Find where the given text appears and provide that cell's center as (x, y) coordinate. 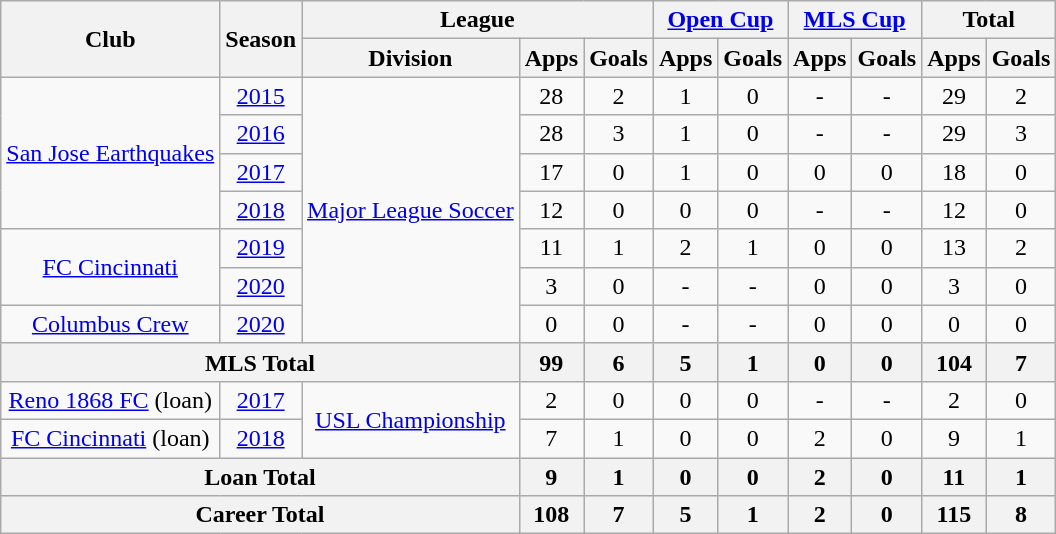
8 (1021, 515)
Division (411, 58)
Major League Soccer (411, 210)
San Jose Earthquakes (110, 153)
Reno 1868 FC (loan) (110, 400)
Club (110, 39)
17 (551, 172)
MLS Cup (855, 20)
13 (954, 248)
MLS Total (260, 362)
115 (954, 515)
Open Cup (720, 20)
6 (619, 362)
Career Total (260, 515)
Total (989, 20)
99 (551, 362)
FC Cincinnati (loan) (110, 438)
USL Championship (411, 419)
104 (954, 362)
18 (954, 172)
Columbus Crew (110, 324)
2015 (261, 96)
2019 (261, 248)
League (478, 20)
2016 (261, 134)
108 (551, 515)
FC Cincinnati (110, 267)
Loan Total (260, 477)
Season (261, 39)
